Locate the cell with the specified text and output its (x, y) center coordinate. 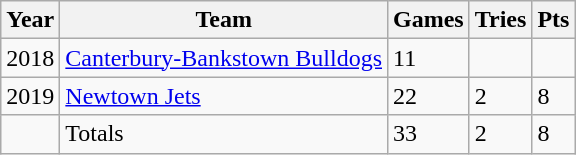
22 (429, 96)
2018 (30, 58)
Totals (224, 134)
2019 (30, 96)
11 (429, 58)
Tries (500, 20)
33 (429, 134)
Year (30, 20)
Team (224, 20)
Pts (554, 20)
Games (429, 20)
Canterbury-Bankstown Bulldogs (224, 58)
Newtown Jets (224, 96)
